Locate the cell with the specified text and output its (x, y) center coordinate. 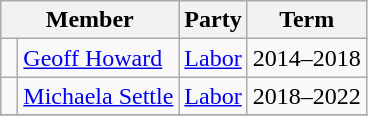
2018–2022 (306, 96)
Geoff Howard (98, 58)
2014–2018 (306, 58)
Party (213, 20)
Term (306, 20)
Michaela Settle (98, 96)
Member (90, 20)
